Search for the cell housing the specified text and yield its [x, y] center coordinate. 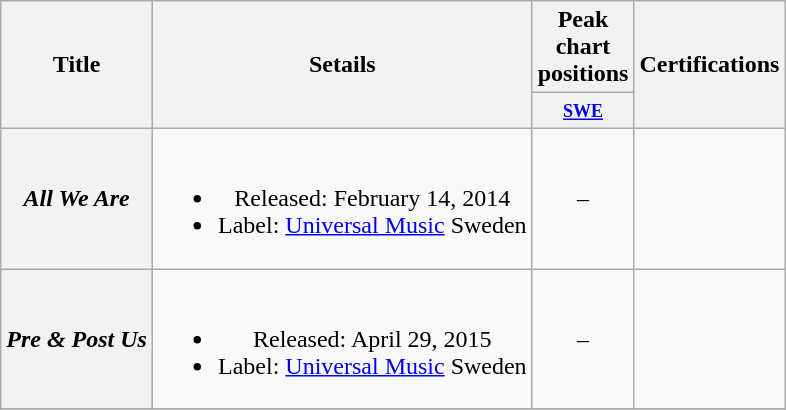
All We Are [77, 198]
Released: February 14, 2014Label: Universal Music Sweden [342, 198]
Peak chart positions [583, 47]
Setails [342, 65]
Certifications [710, 65]
SWE [583, 111]
Released: April 29, 2015Label: Universal Music Sweden [342, 338]
Pre & Post Us [77, 338]
Title [77, 65]
